Identify which cell holds the provided text, then report its (X, Y) central coordinate. 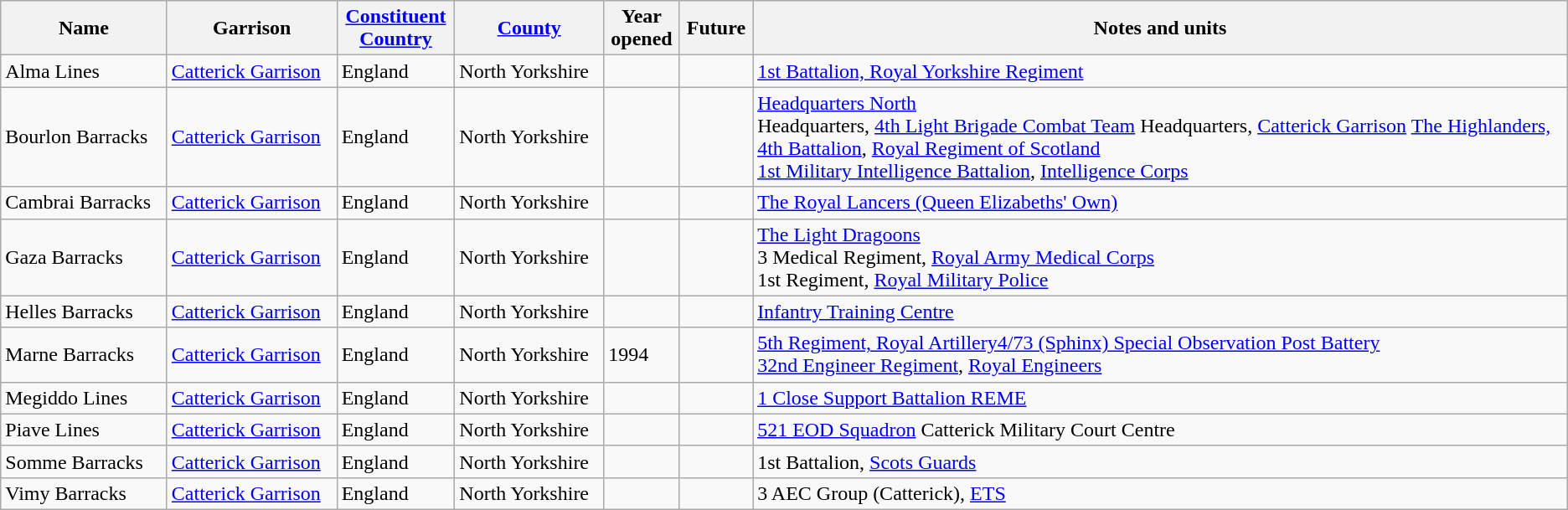
5th Regiment, Royal Artillery4/73 (Sphinx) Special Observation Post Battery32nd Engineer Regiment, Royal Engineers (1161, 355)
Piave Lines (84, 430)
Megiddo Lines (84, 398)
Helles Barracks (84, 312)
1 Close Support Battalion REME (1161, 398)
County (529, 28)
Garrison (251, 28)
ConstituentCountry (395, 28)
The Royal Lancers (Queen Elizabeths' Own) (1161, 203)
Cambrai Barracks (84, 203)
1st Battalion, Scots Guards (1161, 461)
Marne Barracks (84, 355)
Notes and units (1161, 28)
1st Battalion, Royal Yorkshire Regiment (1161, 71)
The Light Dragoons3 Medical Regiment, Royal Army Medical Corps1st Regiment, Royal Military Police (1161, 257)
Bourlon Barracks (84, 137)
Yearopened (642, 28)
Gaza Barracks (84, 257)
521 EOD Squadron Catterick Military Court Centre (1161, 430)
Somme Barracks (84, 461)
1994 (642, 355)
Alma Lines (84, 71)
3 AEC Group (Catterick), ETS (1161, 493)
Infantry Training Centre (1161, 312)
Future (715, 28)
Vimy Barracks (84, 493)
Name (84, 28)
